Return the [x, y] coordinate for the center point of the cell that contains the specified text.  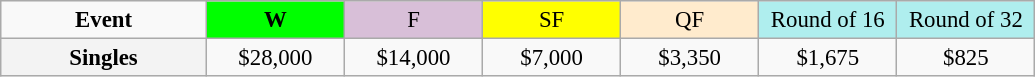
Event [104, 20]
F [413, 20]
$825 [966, 58]
QF [690, 20]
$3,350 [690, 58]
Round of 32 [966, 20]
Round of 16 [828, 20]
Singles [104, 58]
$28,000 [275, 58]
$7,000 [552, 58]
$14,000 [413, 58]
$1,675 [828, 58]
SF [552, 20]
W [275, 20]
